From the cell containing the given text, extract its center point as (X, Y) coordinate. 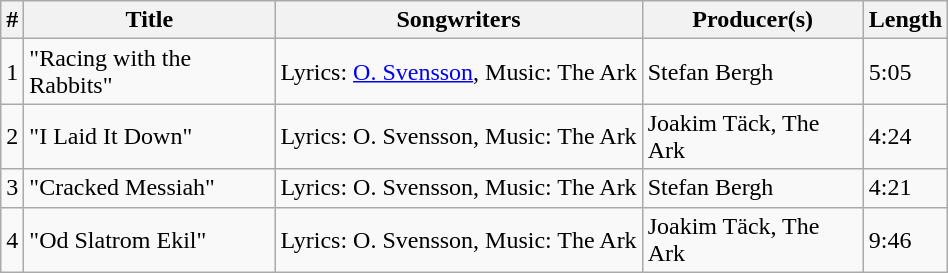
4:21 (905, 188)
# (12, 20)
"Cracked Messiah" (150, 188)
"Racing with the Rabbits" (150, 72)
5:05 (905, 72)
9:46 (905, 240)
1 (12, 72)
Title (150, 20)
Producer(s) (752, 20)
"Od Slatrom Ekil" (150, 240)
Length (905, 20)
2 (12, 136)
"I Laid It Down" (150, 136)
3 (12, 188)
4:24 (905, 136)
Songwriters (458, 20)
4 (12, 240)
